Identify which cell holds the provided text, then report its [x, y] central coordinate. 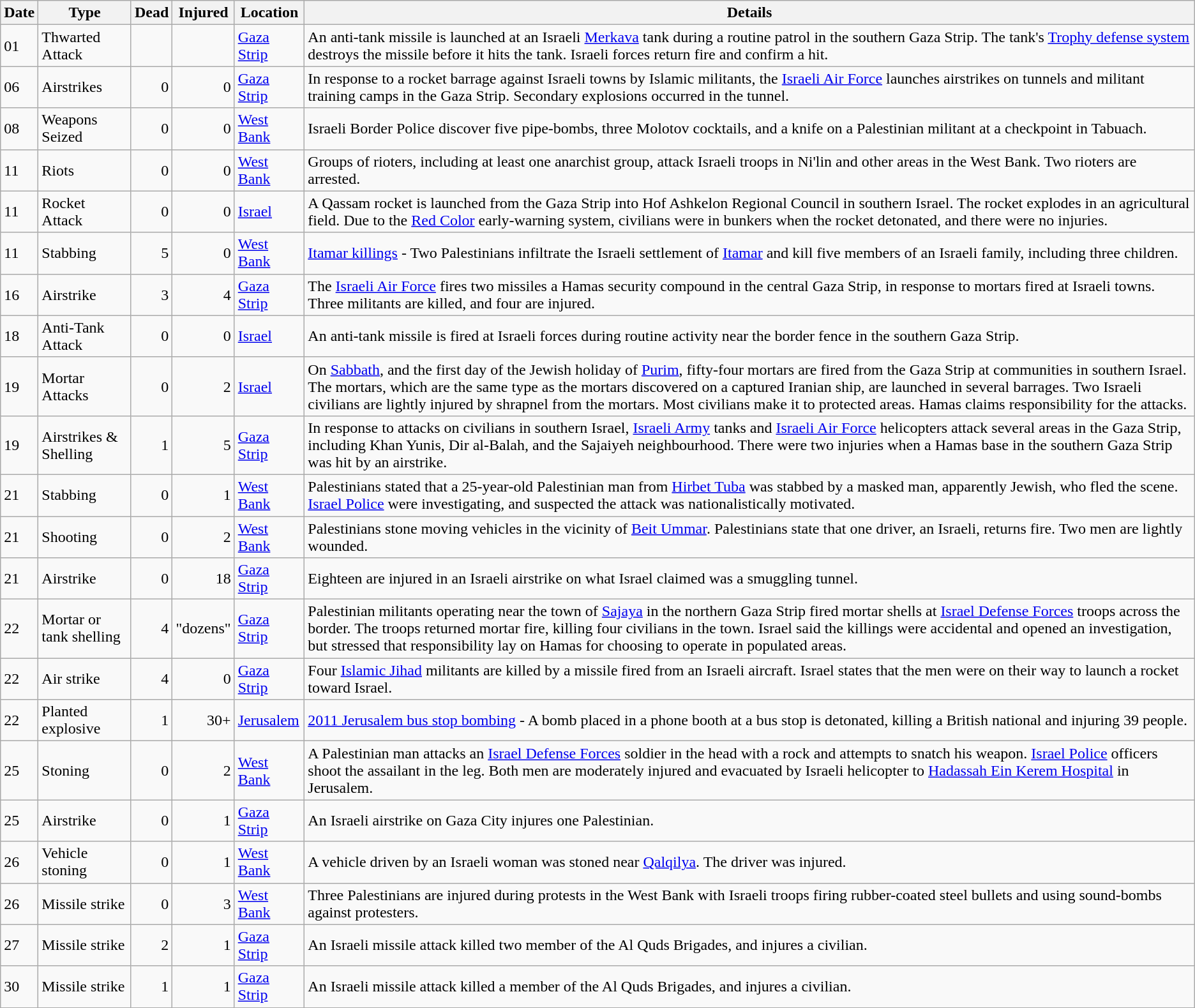
An anti-tank missile is fired at Israeli forces during routine activity near the border fence in the southern Gaza Strip. [749, 336]
"dozens" [203, 629]
08 [19, 129]
Thwarted Attack [85, 46]
Date [19, 13]
Rocket Attack [85, 212]
16 [19, 295]
Jerusalem [269, 720]
Mortar Attacks [85, 386]
01 [19, 46]
An Israeli missile attack killed a member of the Al Quds Brigades, and injures a civilian. [749, 987]
Air strike [85, 679]
Location [269, 13]
Stoning [85, 771]
30 [19, 987]
Airstrikes [85, 87]
Itamar killings - Two Palestinians infiltrate the Israeli settlement of Itamar and kill five members of an Israeli family, including three children. [749, 253]
An Israeli airstrike on Gaza City injures one Palestinian. [749, 821]
Injured [203, 13]
Planted explosive [85, 720]
Mortar or tank shelling [85, 629]
27 [19, 945]
Vehicle stoning [85, 862]
Dead [151, 13]
30+ [203, 720]
Details [749, 13]
Type [85, 13]
An Israeli missile attack killed two member of the Al Quds Brigades, and injures a civilian. [749, 945]
Weapons Seized [85, 129]
Anti-Tank Attack [85, 336]
Airstrikes & Shelling [85, 445]
2011 Jerusalem bus stop bombing - A bomb placed in a phone booth at a bus stop is detonated, killing a British national and injuring 39 people. [749, 720]
Israeli Border Police discover five pipe-bombs, three Molotov cocktails, and a knife on a Palestinian militant at a checkpoint in Tabuach. [749, 129]
Eighteen are injured in an Israeli airstrike on what Israel claimed was a smuggling tunnel. [749, 578]
A vehicle driven by an Israeli woman was stoned near Qalqilya. The driver was injured. [749, 862]
06 [19, 87]
Riots [85, 170]
Shooting [85, 536]
